Provide the [x, y] coordinate of the cell's center where the given text is located.  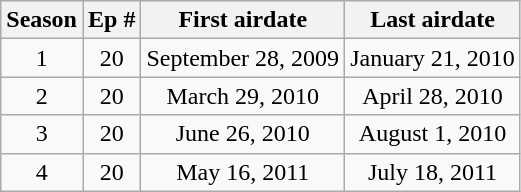
4 [42, 172]
2 [42, 96]
First airdate [243, 20]
Ep # [111, 20]
1 [42, 58]
Season [42, 20]
January 21, 2010 [433, 58]
September 28, 2009 [243, 58]
June 26, 2010 [243, 134]
3 [42, 134]
July 18, 2011 [433, 172]
May 16, 2011 [243, 172]
March 29, 2010 [243, 96]
Last airdate [433, 20]
August 1, 2010 [433, 134]
April 28, 2010 [433, 96]
